For the text-containing cell, return its midpoint in [x, y] coordinate format. 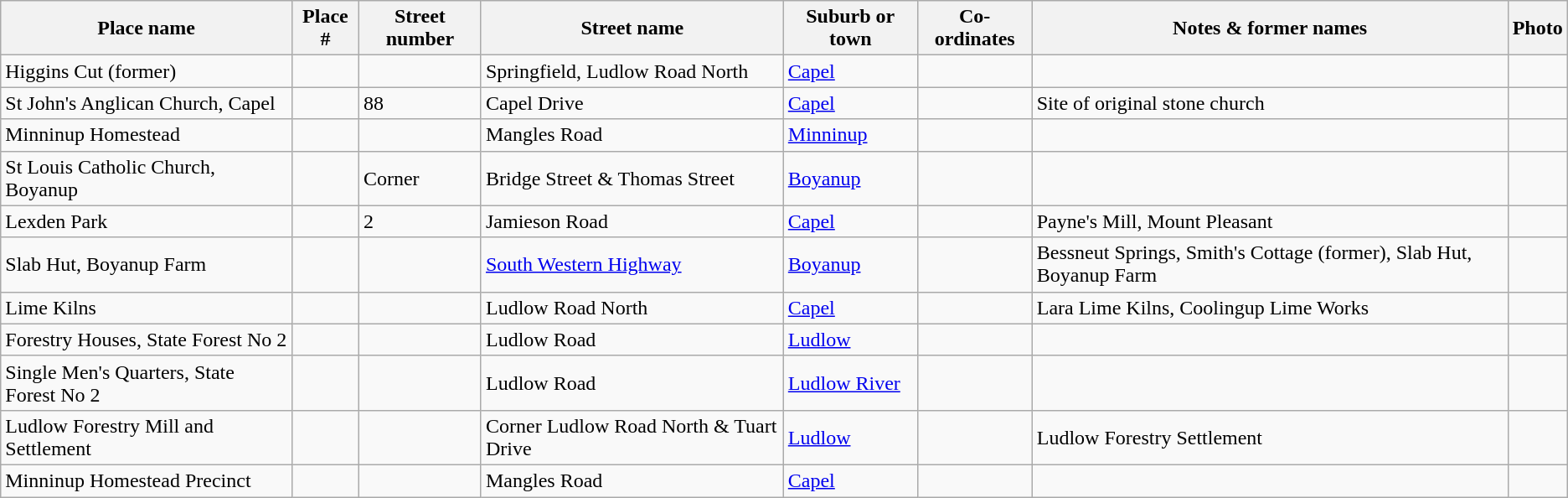
Minninup Homestead [147, 135]
Ludlow Road North [632, 308]
Notes & former names [1270, 29]
Corner Ludlow Road North & Tuart Drive [632, 438]
Lara Lime Kilns, Coolingup Lime Works [1270, 308]
St John's Anglican Church, Capel [147, 103]
Slab Hut, Boyanup Farm [147, 265]
2 [420, 221]
Forestry Houses, State Forest No 2 [147, 340]
Site of original stone church [1270, 103]
Springfield, Ludlow Road North [632, 71]
Street number [420, 29]
88 [420, 103]
Lexden Park [147, 221]
Ludlow Forestry Settlement [1270, 438]
Co-ordinates [975, 29]
Payne's Mill, Mount Pleasant [1270, 221]
Photo [1538, 29]
Ludlow River [850, 382]
Ludlow Forestry Mill and Settlement [147, 438]
Higgins Cut (former) [147, 71]
Place # [325, 29]
Place name [147, 29]
Single Men's Quarters, State Forest No 2 [147, 382]
St Louis Catholic Church, Boyanup [147, 178]
Jamieson Road [632, 221]
Bridge Street & Thomas Street [632, 178]
Minninup [850, 135]
Lime Kilns [147, 308]
Minninup Homestead Precinct [147, 480]
South Western Highway [632, 265]
Street name [632, 29]
Suburb or town [850, 29]
Corner [420, 178]
Capel Drive [632, 103]
Bessneut Springs, Smith's Cottage (former), Slab Hut, Boyanup Farm [1270, 265]
